Search for the cell housing the specified text and yield its [X, Y] center coordinate. 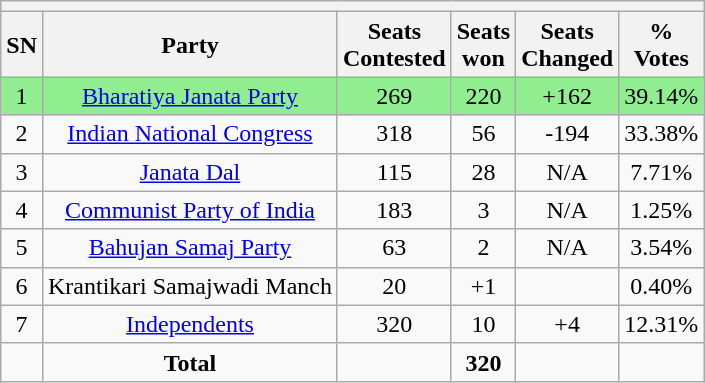
+1 [483, 286]
4 [22, 210]
318 [394, 134]
1.25% [662, 210]
20 [394, 286]
SeatsContested [394, 44]
33.38% [662, 134]
6 [22, 286]
1 [22, 96]
7 [22, 324]
3.54% [662, 248]
39.14% [662, 96]
115 [394, 172]
28 [483, 172]
220 [483, 96]
Seatswon [483, 44]
Janata Dal [190, 172]
Communist Party of India [190, 210]
+4 [568, 324]
Party [190, 44]
12.31% [662, 324]
Total [190, 362]
-194 [568, 134]
Indian National Congress [190, 134]
SN [22, 44]
10 [483, 324]
Bahujan Samaj Party [190, 248]
Krantikari Samajwadi Manch [190, 286]
7.71% [662, 172]
5 [22, 248]
0.40% [662, 286]
56 [483, 134]
+162 [568, 96]
%Votes [662, 44]
269 [394, 96]
183 [394, 210]
Bharatiya Janata Party [190, 96]
Seats Changed [568, 44]
Independents [190, 324]
63 [394, 248]
